Determine the [x, y] coordinate at the center of the cell enclosing the given text.  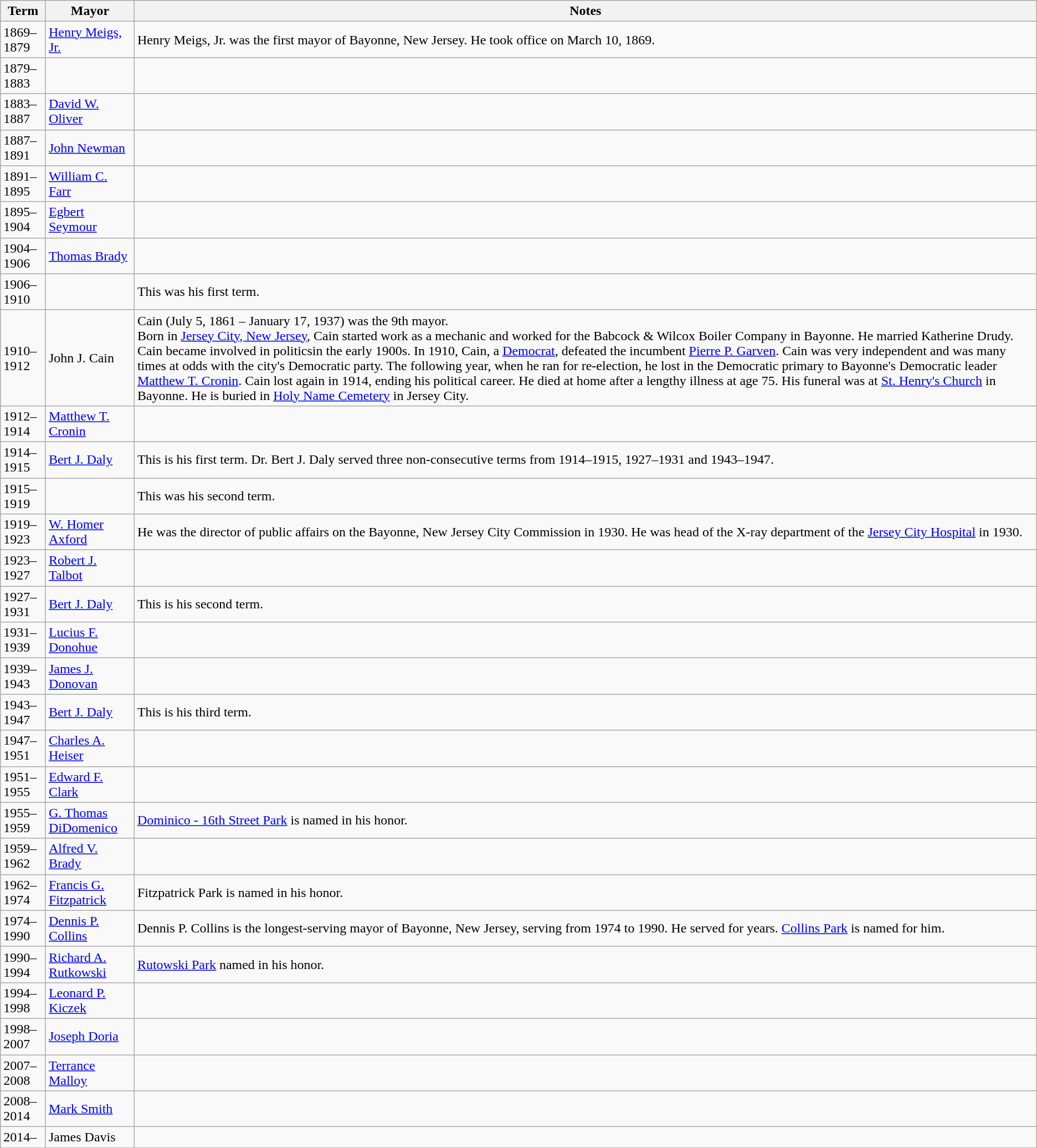
Egbert Seymour [90, 219]
Henry Meigs, Jr. was the first mayor of Bayonne, New Jersey. He took office on March 10, 1869. [585, 40]
This was his first term. [585, 291]
1910–1912 [23, 358]
John J. Cain [90, 358]
Thomas Brady [90, 256]
This is his third term. [585, 713]
1912–1914 [23, 423]
1923–1927 [23, 568]
1974–1990 [23, 929]
1994–1998 [23, 1001]
James Davis [90, 1137]
Edward F. Clark [90, 785]
This is his first term. Dr. Bert J. Daly served three non-consecutive terms from 1914–1915, 1927–1931 and 1943–1947. [585, 460]
1915–1919 [23, 495]
Henry Meigs, Jr. [90, 40]
2007–2008 [23, 1073]
This was his second term. [585, 495]
Matthew T. Cronin [90, 423]
1951–1955 [23, 785]
Lucius F. Donohue [90, 640]
Francis G. Fitzpatrick [90, 892]
Richard A. Rutkowski [90, 964]
Rutowski Park named in his honor. [585, 964]
1939–1943 [23, 676]
G. Thomas DiDomenico [90, 820]
1943–1947 [23, 713]
Notes [585, 11]
1904–1906 [23, 256]
Charles A. Heiser [90, 748]
2014– [23, 1137]
John Newman [90, 147]
Leonard P. Kiczek [90, 1001]
1919–1923 [23, 532]
Dennis P. Collins is the longest-serving mayor of Bayonne, New Jersey, serving from 1974 to 1990. He served for years. Collins Park is named for him. [585, 929]
W. Homer Axford [90, 532]
1959–1962 [23, 857]
Terrance Malloy [90, 1073]
William C. Farr [90, 184]
Term [23, 11]
1891–1895 [23, 184]
Joseph Doria [90, 1036]
1887–1891 [23, 147]
James J. Donovan [90, 676]
Robert J. Talbot [90, 568]
1947–1951 [23, 748]
Dominico - 16th Street Park is named in his honor. [585, 820]
1879–1883 [23, 75]
1869–1879 [23, 40]
Mayor [90, 11]
1883–1887 [23, 112]
1927–1931 [23, 604]
David W. Oliver [90, 112]
This is his second term. [585, 604]
1998–2007 [23, 1036]
2008–2014 [23, 1109]
1955–1959 [23, 820]
1962–1974 [23, 892]
Dennis P. Collins [90, 929]
Alfred V. Brady [90, 857]
Fitzpatrick Park is named in his honor. [585, 892]
1931–1939 [23, 640]
Mark Smith [90, 1109]
1906–1910 [23, 291]
1895–1904 [23, 219]
1914–1915 [23, 460]
1990–1994 [23, 964]
